Determine the (x, y) coordinate at the center of the cell enclosing the given text.  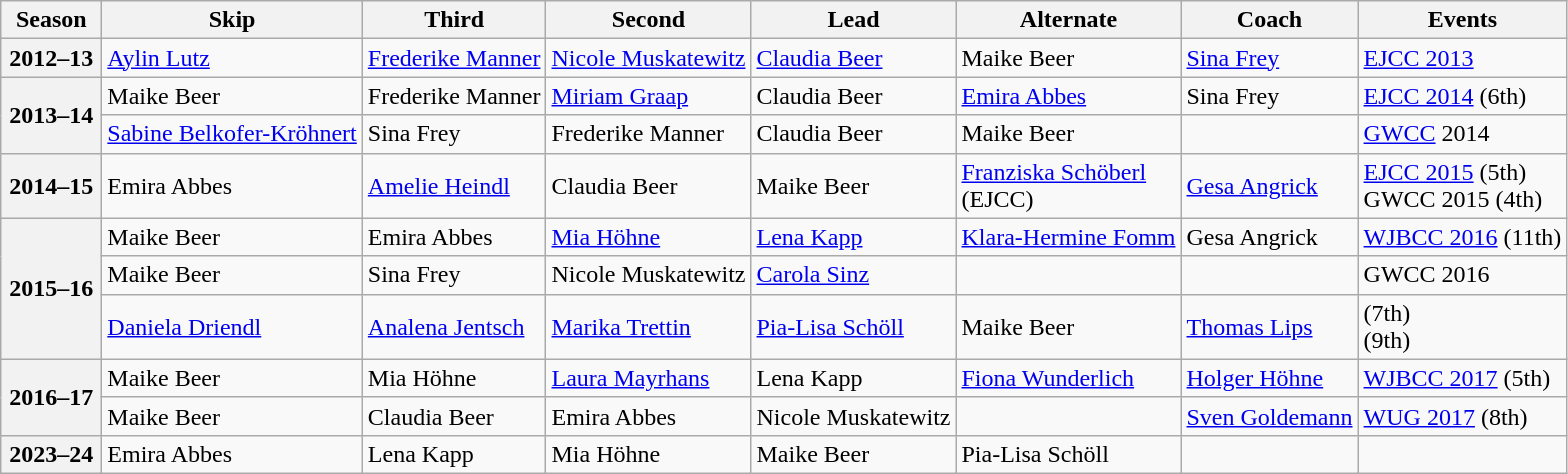
Alternate (1068, 20)
WJBCC 2017 (5th) (1462, 378)
Marika Trettin (648, 326)
2014–15 (52, 186)
Sven Goldemann (1270, 416)
Daniela Driendl (232, 326)
Franziska Schöberl(EJCC) (1068, 186)
Carola Sinz (854, 275)
(7th) (9th) (1462, 326)
Klara-Hermine Fomm (1068, 237)
2015–16 (52, 288)
EJCC 2015 (5th)GWCC 2015 (4th) (1462, 186)
WJBCC 2016 (11th) (1462, 237)
EJCC 2014 (6th) (1462, 96)
Third (454, 20)
2012–13 (52, 58)
Thomas Lips (1270, 326)
Sabine Belkofer-Kröhnert (232, 134)
2016–17 (52, 397)
GWCC 2016 (1462, 275)
Skip (232, 20)
Lead (854, 20)
2013–14 (52, 115)
Fiona Wunderlich (1068, 378)
Second (648, 20)
Season (52, 20)
EJCC 2013 (1462, 58)
2023–24 (52, 454)
Holger Höhne (1270, 378)
Miriam Graap (648, 96)
WUG 2017 (8th) (1462, 416)
GWCC 2014 (1462, 134)
Amelie Heindl (454, 186)
Events (1462, 20)
Coach (1270, 20)
Laura Mayrhans (648, 378)
Analena Jentsch (454, 326)
Aylin Lutz (232, 58)
